Return the (X, Y) coordinate for the center point of the cell that contains the specified text.  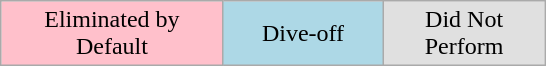
Eliminated by Default (112, 34)
Dive-off (302, 34)
Did Not Perform (464, 34)
